Search for the cell housing the specified text and yield its (X, Y) center coordinate. 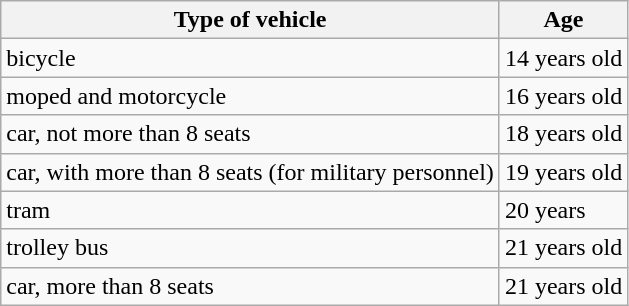
20 years (563, 210)
tram (250, 210)
14 years old (563, 58)
Type of vehicle (250, 20)
19 years old (563, 172)
moped and motorcycle (250, 96)
Age (563, 20)
bicycle (250, 58)
trolley bus (250, 248)
16 years old (563, 96)
car, with more than 8 seats (for military personnel) (250, 172)
car, not more than 8 seats (250, 134)
18 years old (563, 134)
car, more than 8 seats (250, 286)
